Return the (x, y) coordinate for the center point of the cell that contains the specified text.  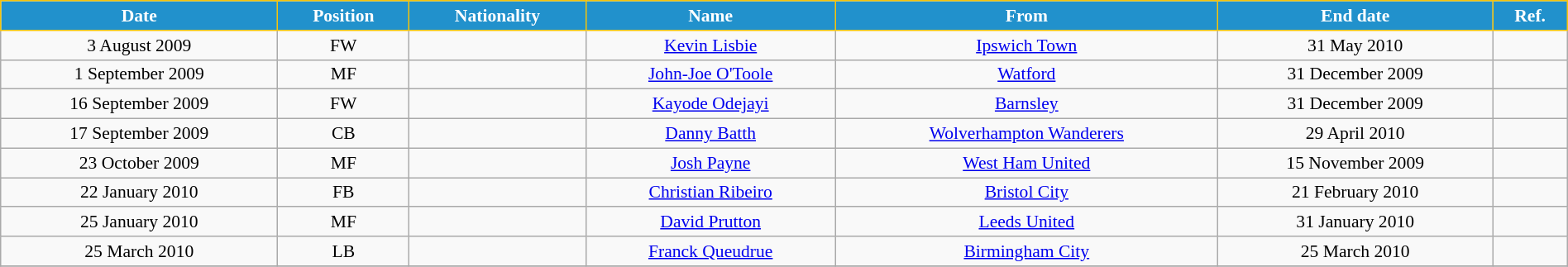
31 January 2010 (1355, 222)
LB (344, 251)
17 September 2009 (139, 134)
1 September 2009 (139, 74)
3 August 2009 (139, 45)
Kevin Lisbie (710, 45)
David Prutton (710, 222)
25 January 2010 (139, 222)
21 February 2010 (1355, 193)
Watford (1026, 74)
Christian Ribeiro (710, 193)
Nationality (498, 16)
End date (1355, 16)
FB (344, 193)
Kayode Odejayi (710, 104)
Bristol City (1026, 193)
29 April 2010 (1355, 134)
22 January 2010 (139, 193)
From (1026, 16)
Ref. (1530, 16)
Leeds United (1026, 222)
Date (139, 16)
Position (344, 16)
Josh Payne (710, 163)
CB (344, 134)
Birmingham City (1026, 251)
16 September 2009 (139, 104)
15 November 2009 (1355, 163)
Danny Batth (710, 134)
Barnsley (1026, 104)
John-Joe O'Toole (710, 74)
Wolverhampton Wanderers (1026, 134)
31 May 2010 (1355, 45)
Name (710, 16)
Franck Queudrue (710, 251)
Ipswich Town (1026, 45)
23 October 2009 (139, 163)
West Ham United (1026, 163)
